Determine the [X, Y] coordinate at the center of the cell enclosing the given text.  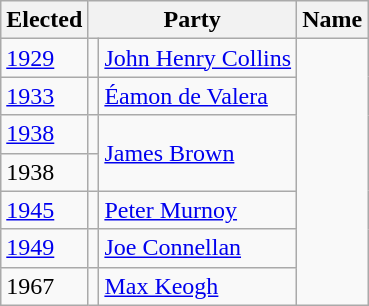
1967 [44, 286]
1929 [44, 58]
1933 [44, 96]
Name [332, 20]
Max Keogh [198, 286]
Elected [44, 20]
John Henry Collins [198, 58]
James Brown [198, 153]
1949 [44, 248]
Joe Connellan [198, 248]
1945 [44, 210]
Party [192, 20]
Peter Murnoy [198, 210]
Éamon de Valera [198, 96]
